Search for the cell housing the specified text and yield its (x, y) center coordinate. 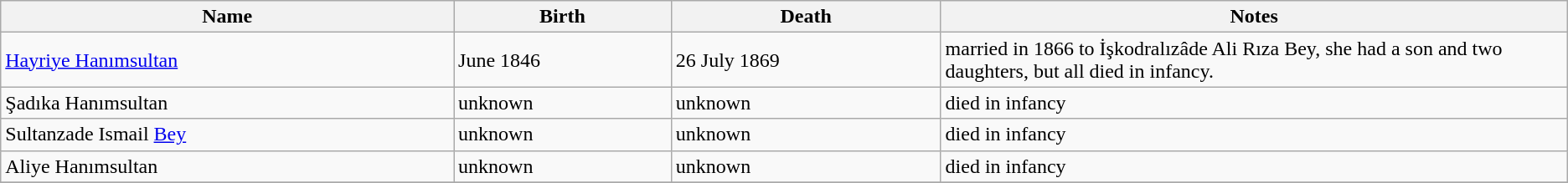
Sultanzade Ismail Bey (228, 135)
Birth (563, 17)
Hayriye Hanımsultan (228, 60)
Aliye Hanımsultan (228, 166)
Notes (1254, 17)
Şadıka Hanımsultan (228, 103)
Death (806, 17)
26 July 1869 (806, 60)
June 1846 (563, 60)
married in 1866 to İşkodralızâde Ali Rıza Bey, she had a son and two daughters, but all died in infancy. (1254, 60)
Name (228, 17)
